Find where the given text appears and provide that cell's center as [X, Y] coordinate. 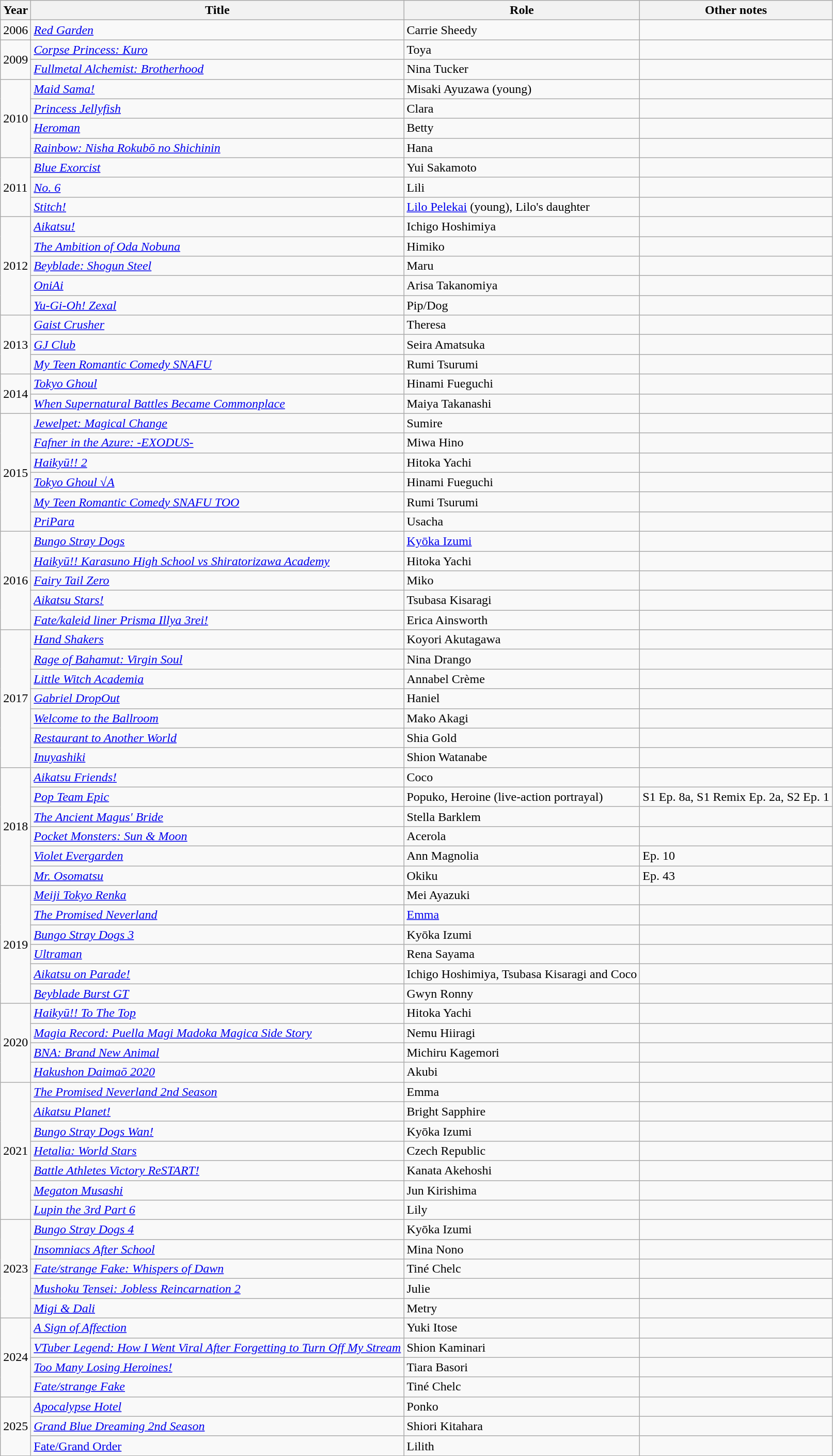
2006 [15, 30]
Erica Ainsworth [522, 620]
Gabriel DropOut [217, 699]
Hand Shakers [217, 640]
Inuyashiki [217, 757]
Bungo Stray Dogs 4 [217, 1230]
Mr. Osomatsu [217, 876]
Mako Akagi [522, 718]
Michiru Kagemori [522, 1052]
Rage of Bahamut: Virgin Soul [217, 659]
Battle Athletes Victory ReSTART! [217, 1170]
Himiko [522, 246]
2013 [15, 345]
Ultraman [217, 954]
Welcome to the Ballroom [217, 718]
2023 [15, 1269]
2018 [15, 826]
Maru [522, 266]
Shiori Kitahara [522, 1426]
Ponko [522, 1406]
Fate/strange Fake [217, 1387]
2017 [15, 699]
2019 [15, 944]
Jun Kirishima [522, 1190]
PriPara [217, 521]
Ichigo Hoshimiya, Tsubasa Kisaragi and Coco [522, 974]
Tsubasa Kisaragi [522, 600]
Shion Kaminari [522, 1347]
Hetalia: World Stars [217, 1151]
The Promised Neverland 2nd Season [217, 1092]
Lilo Pelekai (young), Lilo's daughter [522, 207]
My Teen Romantic Comedy SNAFU [217, 364]
Jewelpet: Magical Change [217, 423]
Rena Sayama [522, 954]
Beyblade Burst GT [217, 994]
Other notes [736, 10]
Annabel Crème [522, 679]
2021 [15, 1151]
Lupin the 3rd Part 6 [217, 1210]
Mina Nono [522, 1249]
Gwyn Ronny [522, 994]
Miko [522, 581]
Maiya Takanashi [522, 404]
Year [15, 10]
Misaki Ayuzawa (young) [522, 89]
2020 [15, 1043]
Fate/strange Fake: Whispers of Dawn [217, 1269]
Koyori Akutagawa [522, 640]
Migi & Dali [217, 1308]
No. 6 [217, 187]
Acerola [522, 836]
Meiji Tokyo Renka [217, 895]
Coco [522, 777]
Rainbow: Nisha Rokubō no Shichinin [217, 148]
2016 [15, 580]
Stella Barklem [522, 816]
Ep. 43 [736, 876]
Nemu Hiiragi [522, 1033]
Shia Gold [522, 738]
Mushoku Tensei: Jobless Reincarnation 2 [217, 1289]
Julie [522, 1289]
2011 [15, 187]
2025 [15, 1426]
Seira Amatsuka [522, 345]
BNA: Brand New Animal [217, 1052]
Bungo Stray Dogs Wan! [217, 1131]
Beyblade: Shogun Steel [217, 266]
Pocket Monsters: Sun & Moon [217, 836]
S1 Ep. 8a, S1 Remix Ep. 2a, S2 Ep. 1 [736, 797]
Popuko, Heroine (live-action portrayal) [522, 797]
2014 [15, 394]
Nina Drango [522, 659]
Mei Ayazuki [522, 895]
Kanata Akehoshi [522, 1170]
Hana [522, 148]
Fullmetal Alchemist: Brotherhood [217, 69]
Maid Sama! [217, 89]
Ep. 10 [736, 856]
Restaurant to Another World [217, 738]
Princess Jellyfish [217, 109]
Ann Magnolia [522, 856]
Haikyū!! To The Top [217, 1013]
Akubi [522, 1072]
Magia Record: Puella Magi Madoka Magica Side Story [217, 1033]
Insomniacs After School [217, 1249]
Tokyo Ghoul √A [217, 482]
Usacha [522, 521]
Haikyū!! Karasuno High School vs Shiratorizawa Academy [217, 561]
Grand Blue Dreaming 2nd Season [217, 1426]
Yui Sakamoto [522, 167]
Fate/Grand Order [217, 1446]
Bungo Stray Dogs 3 [217, 935]
2012 [15, 266]
Hakushon Daimaō 2020 [217, 1072]
Toya [522, 50]
Pip/Dog [522, 305]
Blue Exorcist [217, 167]
A Sign of Affection [217, 1328]
Haikyū!! 2 [217, 462]
The Ambition of Oda Nobuna [217, 246]
Red Garden [217, 30]
Nina Tucker [522, 69]
Tiara Basori [522, 1367]
Metry [522, 1308]
Title [217, 10]
Role [522, 10]
Arisa Takanomiya [522, 286]
Sumire [522, 423]
When Supernatural Battles Became Commonplace [217, 404]
Megaton Musashi [217, 1190]
Corpse Princess: Kuro [217, 50]
Lily [522, 1210]
Little Witch Academia [217, 679]
Gaist Crusher [217, 325]
Yu-Gi-Oh! Zexal [217, 305]
Fairy Tail Zero [217, 581]
2024 [15, 1357]
VTuber Legend: How I Went Viral After Forgetting to Turn Off My Stream [217, 1347]
OniAi [217, 286]
Bright Sapphire [522, 1111]
Miwa Hino [522, 443]
My Teen Romantic Comedy SNAFU TOO [217, 502]
Violet Evergarden [217, 856]
Fate/kaleid liner Prisma Illya 3rei! [217, 620]
Lili [522, 187]
Aikatsu Stars! [217, 600]
Okiku [522, 876]
Czech Republic [522, 1151]
GJ Club [217, 345]
Haniel [522, 699]
Aikatsu on Parade! [217, 974]
Bungo Stray Dogs [217, 541]
Too Many Losing Heroines! [217, 1367]
Heroman [217, 128]
Yuki Itose [522, 1328]
Ichigo Hoshimiya [522, 226]
The Promised Neverland [217, 915]
2015 [15, 472]
2009 [15, 59]
Aikatsu Friends! [217, 777]
Aikatsu! [217, 226]
2010 [15, 118]
Fafner in the Azure: -EXODUS- [217, 443]
Carrie Sheedy [522, 30]
Apocalypse Hotel [217, 1406]
Aikatsu Planet! [217, 1111]
Lilith [522, 1446]
Theresa [522, 325]
Betty [522, 128]
Stitch! [217, 207]
The Ancient Magus' Bride [217, 816]
Pop Team Epic [217, 797]
Clara [522, 109]
Shion Watanabe [522, 757]
Tokyo Ghoul [217, 384]
